Extract the (x, y) coordinate from the center of the cell holding the provided text.  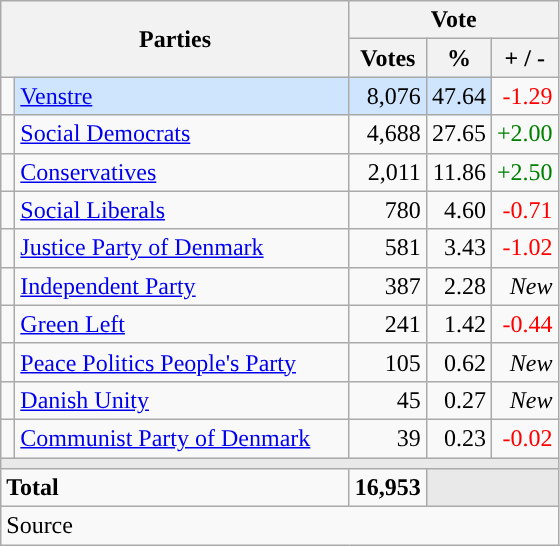
-0.71 (524, 210)
Vote (454, 20)
581 (388, 248)
-0.44 (524, 324)
% (458, 58)
Communist Party of Denmark (182, 438)
+2.00 (524, 134)
780 (388, 210)
Social Democrats (182, 134)
-1.29 (524, 96)
27.65 (458, 134)
+ / - (524, 58)
387 (388, 286)
Independent Party (182, 286)
8,076 (388, 96)
1.42 (458, 324)
2,011 (388, 172)
2.28 (458, 286)
Source (280, 526)
0.23 (458, 438)
105 (388, 362)
16,953 (388, 488)
39 (388, 438)
45 (388, 400)
3.43 (458, 248)
4,688 (388, 134)
-0.02 (524, 438)
Peace Politics People's Party (182, 362)
241 (388, 324)
11.86 (458, 172)
0.62 (458, 362)
0.27 (458, 400)
Green Left (182, 324)
Conservatives (182, 172)
+2.50 (524, 172)
47.64 (458, 96)
Parties (176, 39)
Total (176, 488)
Votes (388, 58)
Venstre (182, 96)
-1.02 (524, 248)
Social Liberals (182, 210)
Danish Unity (182, 400)
4.60 (458, 210)
Justice Party of Denmark (182, 248)
